Identify which cell holds the provided text, then report its (x, y) central coordinate. 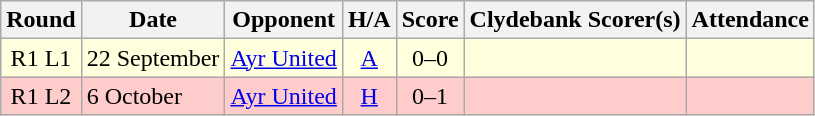
Date (153, 20)
Opponent (284, 20)
0–0 (430, 58)
A (369, 58)
Score (430, 20)
6 October (153, 96)
22 September (153, 58)
R1 L1 (41, 58)
Attendance (750, 20)
Round (41, 20)
0–1 (430, 96)
H (369, 96)
R1 L2 (41, 96)
Clydebank Scorer(s) (575, 20)
H/A (369, 20)
